Provide the [X, Y] coordinate of the cell's center where the given text is located.  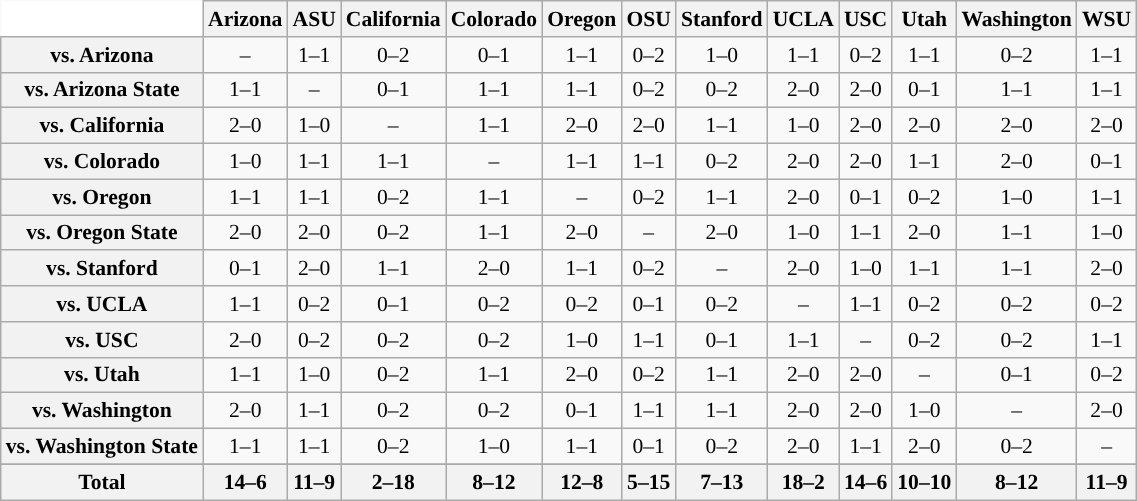
vs. Arizona [102, 55]
vs. Oregon State [102, 233]
vs. Arizona State [102, 90]
Arizona [245, 19]
10–10 [924, 482]
vs. UCLA [102, 304]
vs. Stanford [102, 269]
vs. Oregon [102, 197]
vs. Colorado [102, 162]
vs. Utah [102, 375]
Washington [1016, 19]
vs. Washington State [102, 447]
Stanford [722, 19]
WSU [1106, 19]
Utah [924, 19]
Colorado [494, 19]
7–13 [722, 482]
ASU [314, 19]
OSU [648, 19]
vs. California [102, 126]
Total [102, 482]
vs. USC [102, 340]
USC [866, 19]
12–8 [582, 482]
vs. Washington [102, 411]
18–2 [804, 482]
Oregon [582, 19]
5–15 [648, 482]
UCLA [804, 19]
California [394, 19]
2–18 [394, 482]
